Pinpoint the cell where the given text exists, returning its [x, y] midpoint coordinate. 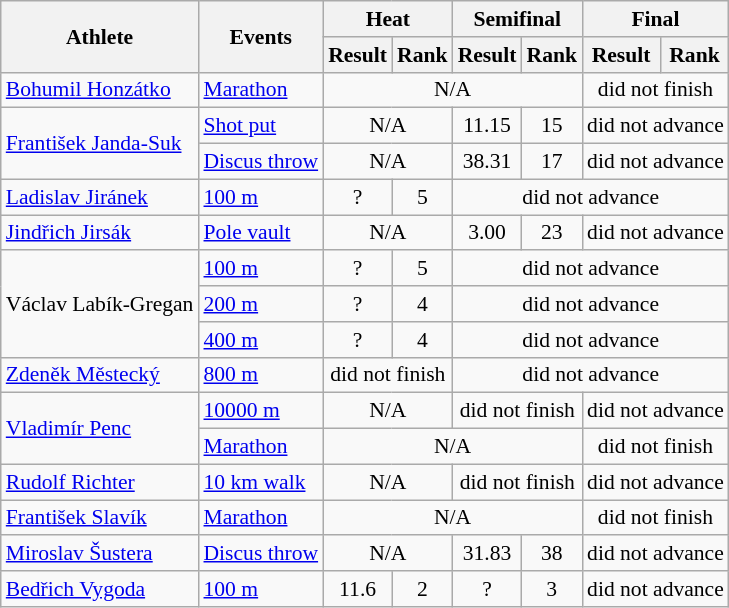
Heat [388, 19]
Vladimír Penc [100, 428]
Bedřich Vygoda [100, 589]
Pole vault [260, 233]
Athlete [100, 36]
Zdeněk Městecký [100, 375]
400 m [260, 340]
11.15 [488, 126]
3.00 [488, 233]
Ladislav Jiránek [100, 197]
200 m [260, 304]
11.6 [358, 589]
Shot put [260, 126]
17 [552, 162]
23 [552, 233]
2 [422, 589]
Events [260, 36]
Rudolf Richter [100, 482]
Bohumil Honzátko [100, 90]
František Slavík [100, 518]
Jindřich Jirsák [100, 233]
Semifinal [518, 19]
31.83 [488, 554]
10000 m [260, 411]
800 m [260, 375]
František Janda-Suk [100, 144]
38 [552, 554]
38.31 [488, 162]
Final [656, 19]
3 [552, 589]
15 [552, 126]
Václav Labík-Gregan [100, 304]
10 km walk [260, 482]
Miroslav Šustera [100, 554]
